From the cell containing the given text, extract its center point as [X, Y] coordinate. 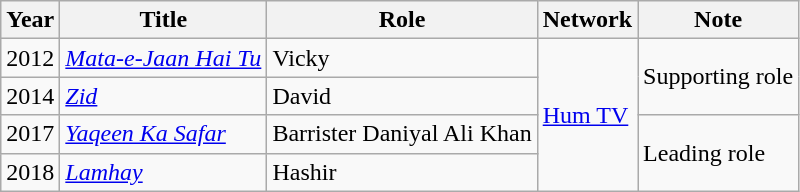
Title [164, 20]
2018 [30, 172]
Leading role [718, 153]
Role [402, 20]
Vicky [402, 58]
2012 [30, 58]
Note [718, 20]
Hum TV [587, 115]
2014 [30, 96]
Year [30, 20]
Hashir [402, 172]
Barrister Daniyal Ali Khan [402, 134]
2017 [30, 134]
Yaqeen Ka Safar [164, 134]
Mata-e-Jaan Hai Tu [164, 58]
Supporting role [718, 77]
David [402, 96]
Lamhay [164, 172]
Zid [164, 96]
Network [587, 20]
